Provide the [x, y] coordinate of the cell's center where the given text is located.  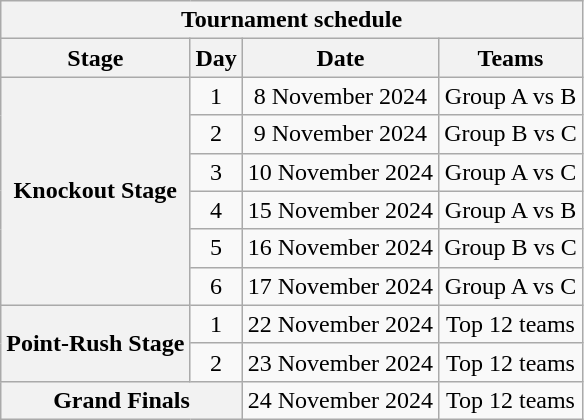
24 November 2024 [340, 400]
Teams [511, 58]
4 [216, 210]
Knockout Stage [96, 191]
10 November 2024 [340, 172]
Stage [96, 58]
16 November 2024 [340, 248]
17 November 2024 [340, 286]
Point-Rush Stage [96, 343]
Grand Finals [122, 400]
Tournament schedule [292, 20]
Day [216, 58]
5 [216, 248]
8 November 2024 [340, 96]
23 November 2024 [340, 362]
22 November 2024 [340, 324]
3 [216, 172]
15 November 2024 [340, 210]
6 [216, 286]
9 November 2024 [340, 134]
Date [340, 58]
